Identify which cell holds the provided text, then report its [X, Y] central coordinate. 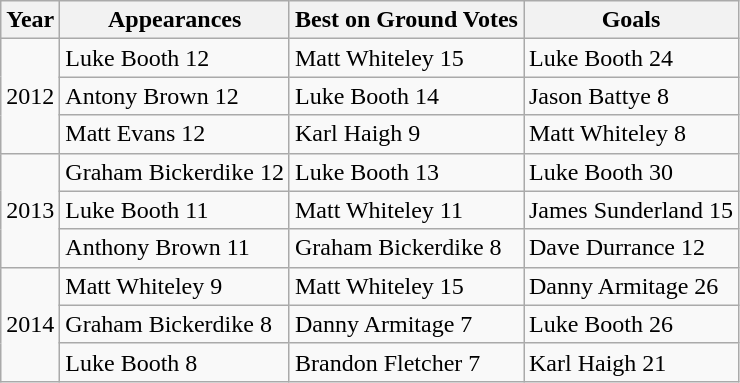
Luke Booth 26 [632, 324]
Matt Whiteley 11 [406, 210]
2012 [30, 96]
Goals [632, 20]
Jason Battye 8 [632, 96]
2013 [30, 210]
Anthony Brown 11 [175, 248]
Danny Armitage 26 [632, 286]
Luke Booth 14 [406, 96]
James Sunderland 15 [632, 210]
Luke Booth 12 [175, 58]
Antony Brown 12 [175, 96]
Matt Whiteley 9 [175, 286]
Luke Booth 8 [175, 362]
Graham Bickerdike 12 [175, 172]
Appearances [175, 20]
Dave Durrance 12 [632, 248]
Karl Haigh 9 [406, 134]
Luke Booth 24 [632, 58]
Year [30, 20]
Luke Booth 30 [632, 172]
2014 [30, 324]
Luke Booth 11 [175, 210]
Brandon Fletcher 7 [406, 362]
Best on Ground Votes [406, 20]
Matt Whiteley 8 [632, 134]
Luke Booth 13 [406, 172]
Matt Evans 12 [175, 134]
Karl Haigh 21 [632, 362]
Danny Armitage 7 [406, 324]
